Pinpoint the cell where the given text exists, returning its (X, Y) midpoint coordinate. 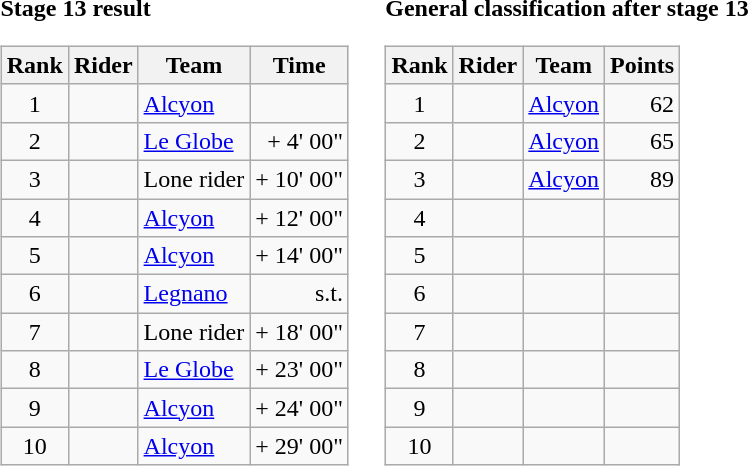
+ 18' 00" (300, 332)
+ 12' 00" (300, 217)
+ 4' 00" (300, 141)
+ 23' 00" (300, 370)
Legnano (194, 294)
s.t. (300, 294)
+ 24' 00" (300, 408)
62 (642, 103)
+ 10' 00" (300, 179)
Points (642, 65)
89 (642, 179)
+ 14' 00" (300, 256)
+ 29' 00" (300, 446)
Time (300, 65)
65 (642, 141)
